Identify which cell holds the provided text, then report its (x, y) central coordinate. 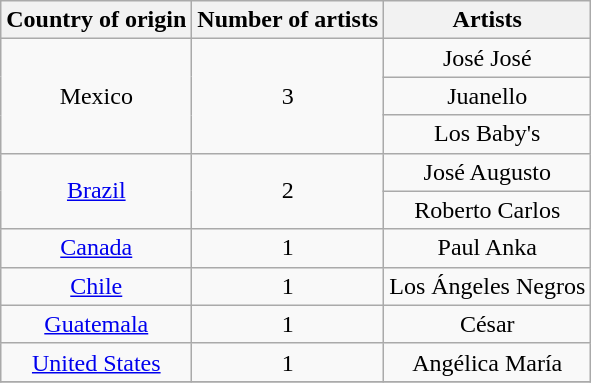
Chile (96, 286)
Guatemala (96, 324)
José José (488, 58)
César (488, 324)
Artists (488, 20)
Juanello (488, 96)
Number of artists (288, 20)
Los Baby's (488, 134)
Los Ángeles Negros (488, 286)
Brazil (96, 191)
Roberto Carlos (488, 210)
Country of origin (96, 20)
2 (288, 191)
Angélica María (488, 362)
Canada (96, 248)
3 (288, 96)
United States (96, 362)
Paul Anka (488, 248)
José Augusto (488, 172)
Mexico (96, 96)
